Pinpoint the cell where the given text exists, returning its [X, Y] midpoint coordinate. 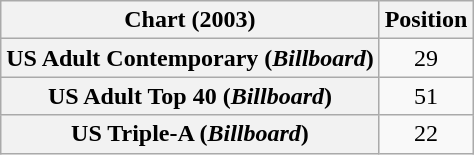
Chart (2003) [190, 20]
US Triple-A (Billboard) [190, 134]
22 [426, 134]
US Adult Contemporary (Billboard) [190, 58]
29 [426, 58]
51 [426, 96]
US Adult Top 40 (Billboard) [190, 96]
Position [426, 20]
